Search for the cell housing the specified text and yield its (X, Y) center coordinate. 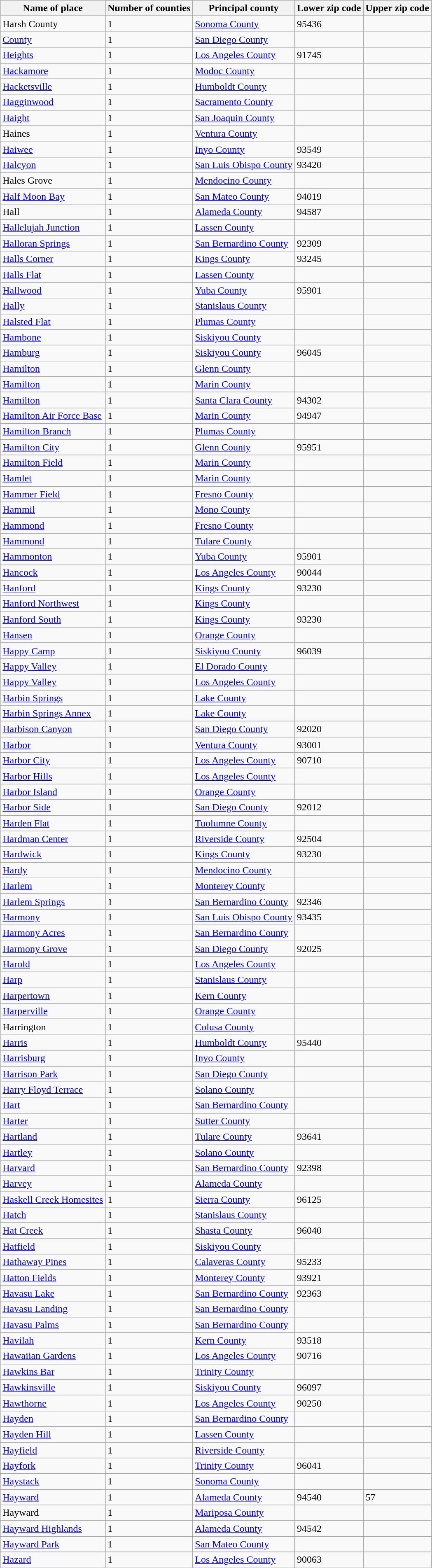
92020 (329, 729)
Hamilton Field (53, 463)
Mono County (244, 510)
Hayden Hill (53, 1434)
Hayden (53, 1419)
Hales Grove (53, 180)
94302 (329, 400)
Hanford South (53, 619)
Shasta County (244, 1231)
91745 (329, 55)
93435 (329, 917)
Happy Camp (53, 651)
Harbin Springs (53, 698)
Halcyon (53, 165)
94587 (329, 212)
Sacramento County (244, 102)
Harmony Grove (53, 948)
Hammer Field (53, 494)
93641 (329, 1136)
Name of place (53, 8)
Harvey (53, 1183)
Hammonton (53, 557)
Harlem (53, 886)
Hallwood (53, 290)
Colusa County (244, 1027)
Calaveras County (244, 1262)
94947 (329, 415)
Harbor Island (53, 792)
90250 (329, 1403)
Halls Flat (53, 275)
Heights (53, 55)
Haines (53, 133)
93518 (329, 1340)
Hatch (53, 1215)
96125 (329, 1199)
Harlem Springs (53, 901)
92025 (329, 948)
96045 (329, 353)
Mariposa County (244, 1513)
Hatton Fields (53, 1278)
Havilah (53, 1340)
Harmony (53, 917)
Harbor Hills (53, 776)
Hancock (53, 572)
Hardman Center (53, 839)
Hathaway Pines (53, 1262)
Havasu Lake (53, 1293)
Hatfield (53, 1246)
Haystack (53, 1482)
96039 (329, 651)
Hanford (53, 588)
Hayward Park (53, 1544)
Sierra County (244, 1199)
Hart (53, 1105)
Haight (53, 118)
Harvard (53, 1168)
Hartland (53, 1136)
Halsted Flat (53, 322)
92398 (329, 1168)
93921 (329, 1278)
Hanford Northwest (53, 604)
Principal county (244, 8)
92309 (329, 243)
Harp (53, 980)
El Dorado County (244, 666)
San Joaquin County (244, 118)
Harter (53, 1121)
Harry Floyd Terrace (53, 1090)
Tuolumne County (244, 823)
Sutter County (244, 1121)
Hat Creek (53, 1231)
Harrington (53, 1027)
Hansen (53, 635)
Harbor Side (53, 807)
Harbin Springs Annex (53, 714)
93549 (329, 149)
96041 (329, 1466)
Halloran Springs (53, 243)
Hammil (53, 510)
Harmony Acres (53, 933)
County (53, 40)
Harsh County (53, 24)
Santa Clara County (244, 400)
Hall (53, 212)
Hayward Highlands (53, 1528)
90044 (329, 572)
Hawkinsville (53, 1387)
95436 (329, 24)
Hayfork (53, 1466)
Harbison Canyon (53, 729)
Lower zip code (329, 8)
90063 (329, 1560)
Upper zip code (397, 8)
92363 (329, 1293)
Hambone (53, 337)
Harris (53, 1043)
Hamburg (53, 353)
Harbor (53, 745)
95233 (329, 1262)
Hamilton Air Force Base (53, 415)
Number of counties (149, 8)
Harden Flat (53, 823)
57 (397, 1497)
Havasu Palms (53, 1325)
Hardy (53, 870)
Modoc County (244, 71)
Harrisburg (53, 1058)
Hartley (53, 1152)
Hallelujah Junction (53, 228)
95951 (329, 447)
92012 (329, 807)
Hacketsville (53, 86)
Haskell Creek Homesites (53, 1199)
Hagginwood (53, 102)
94540 (329, 1497)
Hazard (53, 1560)
96097 (329, 1387)
Hardwick (53, 854)
96040 (329, 1231)
Harpertown (53, 996)
Hally (53, 306)
90710 (329, 761)
Hawkins Bar (53, 1372)
90716 (329, 1356)
Hamilton Branch (53, 431)
Hayfield (53, 1450)
93001 (329, 745)
Hackamore (53, 71)
Havasu Landing (53, 1309)
94542 (329, 1528)
92504 (329, 839)
93420 (329, 165)
Hamilton City (53, 447)
93245 (329, 259)
92346 (329, 901)
Harold (53, 964)
95440 (329, 1043)
Harperville (53, 1011)
Hamlet (53, 478)
Halls Corner (53, 259)
Hawaiian Gardens (53, 1356)
Haiwee (53, 149)
Harrison Park (53, 1074)
94019 (329, 196)
Harbor City (53, 761)
Hawthorne (53, 1403)
Half Moon Bay (53, 196)
